Provide the (x, y) coordinate of the cell's center where the given text is located.  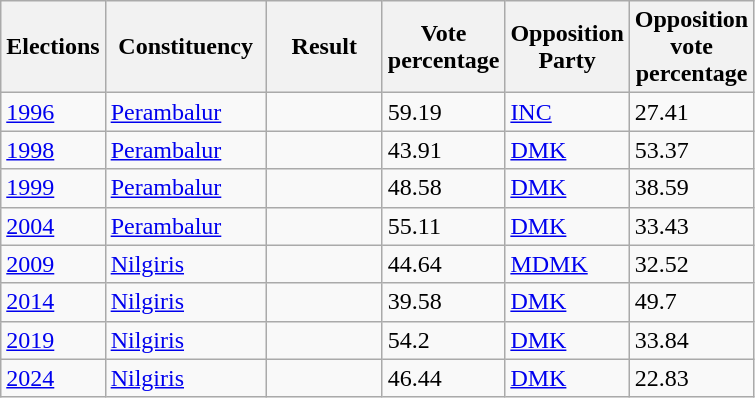
32.52 (691, 264)
2019 (53, 340)
53.37 (691, 150)
54.2 (444, 340)
22.83 (691, 378)
49.7 (691, 302)
38.59 (691, 188)
MDMK (567, 264)
59.19 (444, 112)
Elections (53, 47)
2004 (53, 226)
44.64 (444, 264)
2009 (53, 264)
55.11 (444, 226)
1999 (53, 188)
Constituency (186, 47)
1998 (53, 150)
2024 (53, 378)
33.43 (691, 226)
INC (567, 112)
Result (324, 47)
33.84 (691, 340)
Vote percentage (444, 47)
27.41 (691, 112)
39.58 (444, 302)
48.58 (444, 188)
Opposition vote percentage (691, 47)
2014 (53, 302)
46.44 (444, 378)
43.91 (444, 150)
1996 (53, 112)
Opposition Party (567, 47)
